Scan for the cell matching the given text and deliver its (x, y) coordinate at center. 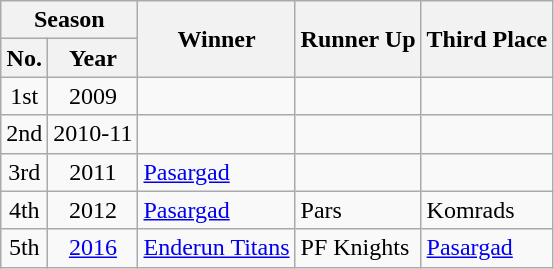
Pars (358, 210)
2nd (24, 134)
Season (70, 20)
1st (24, 96)
3rd (24, 172)
Enderun Titans (216, 248)
2009 (93, 96)
2012 (93, 210)
Third Place (487, 39)
Runner Up (358, 39)
PF Knights (358, 248)
4th (24, 210)
Komrads (487, 210)
2010-11 (93, 134)
2016 (93, 248)
Winner (216, 39)
No. (24, 58)
2011 (93, 172)
5th (24, 248)
Year (93, 58)
